Identify which cell holds the provided text, then report its (x, y) central coordinate. 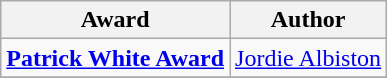
Author (308, 20)
Award (116, 20)
Patrick White Award (116, 58)
Jordie Albiston (308, 58)
